Identify which cell holds the provided text, then report its (X, Y) central coordinate. 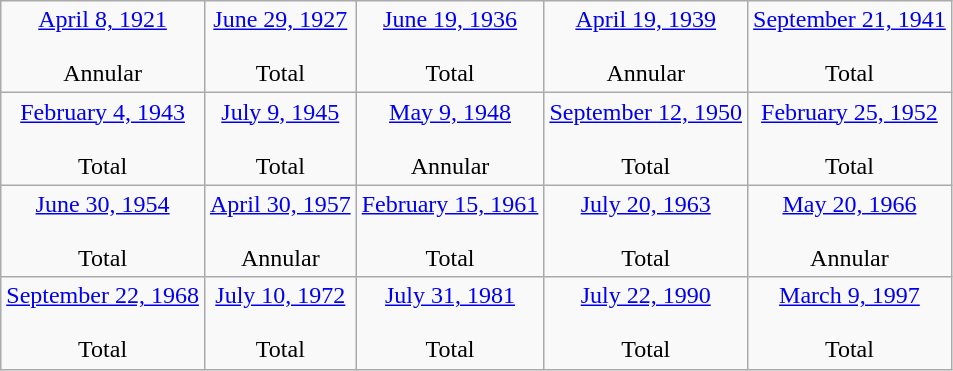
May 20, 1966Annular (850, 231)
June 29, 1927Total (280, 47)
September 21, 1941Total (850, 47)
July 31, 1981Total (450, 323)
May 9, 1948Annular (450, 139)
July 22, 1990Total (646, 323)
July 10, 1972Total (280, 323)
February 25, 1952Total (850, 139)
April 30, 1957Annular (280, 231)
February 15, 1961Total (450, 231)
June 19, 1936Total (450, 47)
September 12, 1950Total (646, 139)
June 30, 1954Total (103, 231)
July 9, 1945Total (280, 139)
July 20, 1963Total (646, 231)
April 8, 1921Annular (103, 47)
April 19, 1939Annular (646, 47)
February 4, 1943Total (103, 139)
September 22, 1968Total (103, 323)
March 9, 1997Total (850, 323)
